Determine the (x, y) coordinate at the center of the cell enclosing the given text.  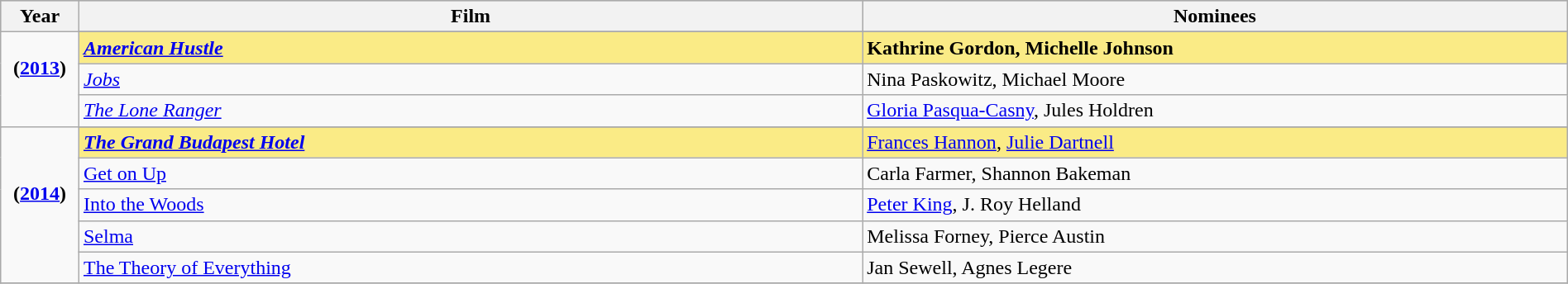
Get on Up (470, 173)
Nina Paskowitz, Michael Moore (1216, 79)
Kathrine Gordon, Michelle Johnson (1216, 48)
The Grand Budapest Hotel (470, 142)
(2013) (40, 79)
Nominees (1216, 17)
American Hustle (470, 48)
Melissa Forney, Pierce Austin (1216, 236)
The Theory of Everything (470, 267)
Jobs (470, 79)
Into the Woods (470, 205)
Selma (470, 236)
Peter King, J. Roy Helland (1216, 205)
The Lone Ranger (470, 111)
Year (40, 17)
Gloria Pasqua-Casny, Jules Holdren (1216, 111)
Carla Farmer, Shannon Bakeman (1216, 173)
Frances Hannon, Julie Dartnell (1216, 142)
(2014) (40, 205)
Film (470, 17)
Jan Sewell, Agnes Legere (1216, 267)
